Scan for the cell matching the given text and deliver its [X, Y] coordinate at center. 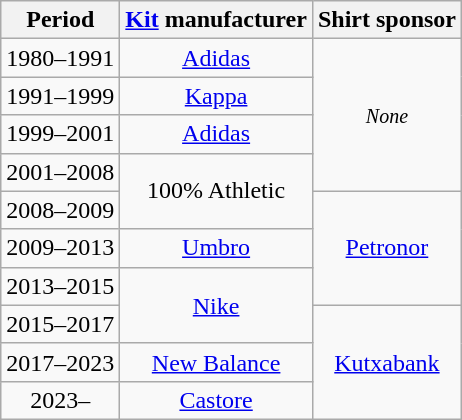
Shirt sponsor [386, 20]
1991–1999 [60, 96]
2013–2015 [60, 286]
1999–2001 [60, 134]
100% Athletic [216, 191]
2017–2023 [60, 362]
Umbro [216, 248]
2009–2013 [60, 248]
Kappa [216, 96]
New Balance [216, 362]
Petronor [386, 248]
2008–2009 [60, 210]
Nike [216, 305]
2023– [60, 400]
Castore [216, 400]
1980–1991 [60, 58]
None [386, 115]
Period [60, 20]
Kutxabank [386, 362]
2015–2017 [60, 324]
2001–2008 [60, 172]
Kit manufacturer [216, 20]
